Pinpoint the cell where the given text exists, returning its (X, Y) midpoint coordinate. 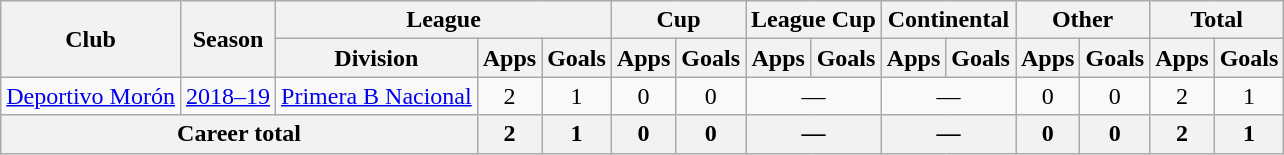
Cup (678, 20)
2018–19 (228, 96)
Career total (239, 134)
League Cup (814, 20)
Continental (948, 20)
Season (228, 39)
Primera B Nacional (377, 96)
Division (377, 58)
Club (91, 39)
Total (1217, 20)
Other (1083, 20)
Deportivo Morón (91, 96)
League (444, 20)
